For the text-containing cell, return its midpoint in [x, y] coordinate format. 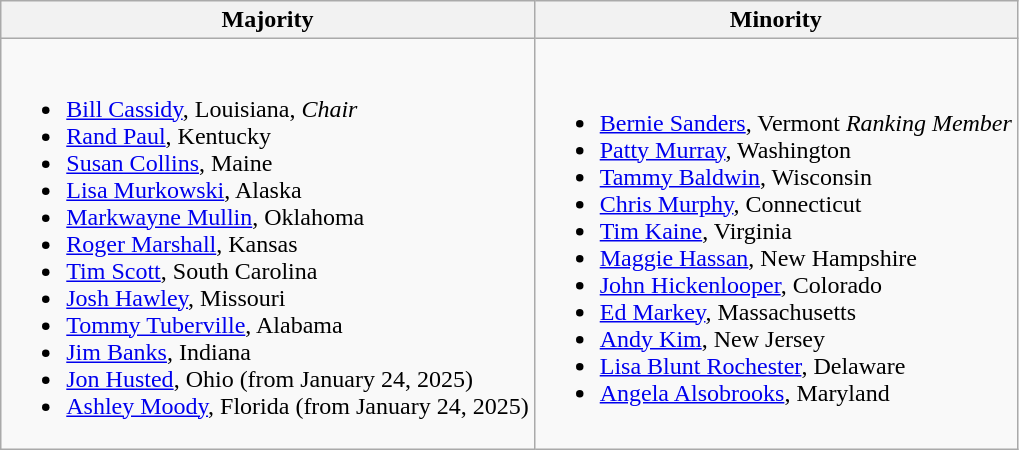
Minority [776, 20]
Majority [268, 20]
